Return the (x, y) coordinate for the center point of the cell that contains the specified text.  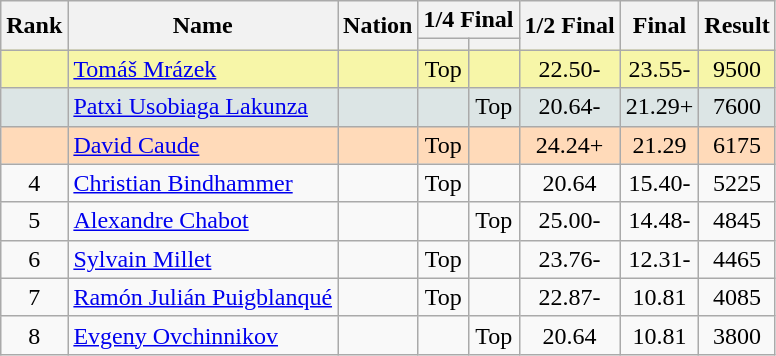
5225 (737, 183)
14.48- (660, 221)
5 (34, 221)
Sylvain Millet (203, 259)
6 (34, 259)
Result (737, 26)
Nation (378, 26)
Ramón Julián Puigblanqué (203, 297)
12.31- (660, 259)
8 (34, 335)
9500 (737, 69)
22.50- (570, 69)
Christian Bindhammer (203, 183)
23.55- (660, 69)
3800 (737, 335)
15.40- (660, 183)
7600 (737, 107)
21.29 (660, 145)
4 (34, 183)
21.29+ (660, 107)
6175 (737, 145)
20.64- (570, 107)
7 (34, 297)
Patxi Usobiaga Lakunza (203, 107)
25.00- (570, 221)
Final (660, 26)
Tomáš Mrázek (203, 69)
Evgeny Ovchinnikov (203, 335)
22.87- (570, 297)
1/2 Final (570, 26)
4845 (737, 221)
David Caude (203, 145)
4465 (737, 259)
Rank (34, 26)
23.76- (570, 259)
1/4 Final (468, 20)
4085 (737, 297)
Alexandre Chabot (203, 221)
Name (203, 26)
24.24+ (570, 145)
